Output the (X, Y) coordinate of the center of the cell containing the given text.  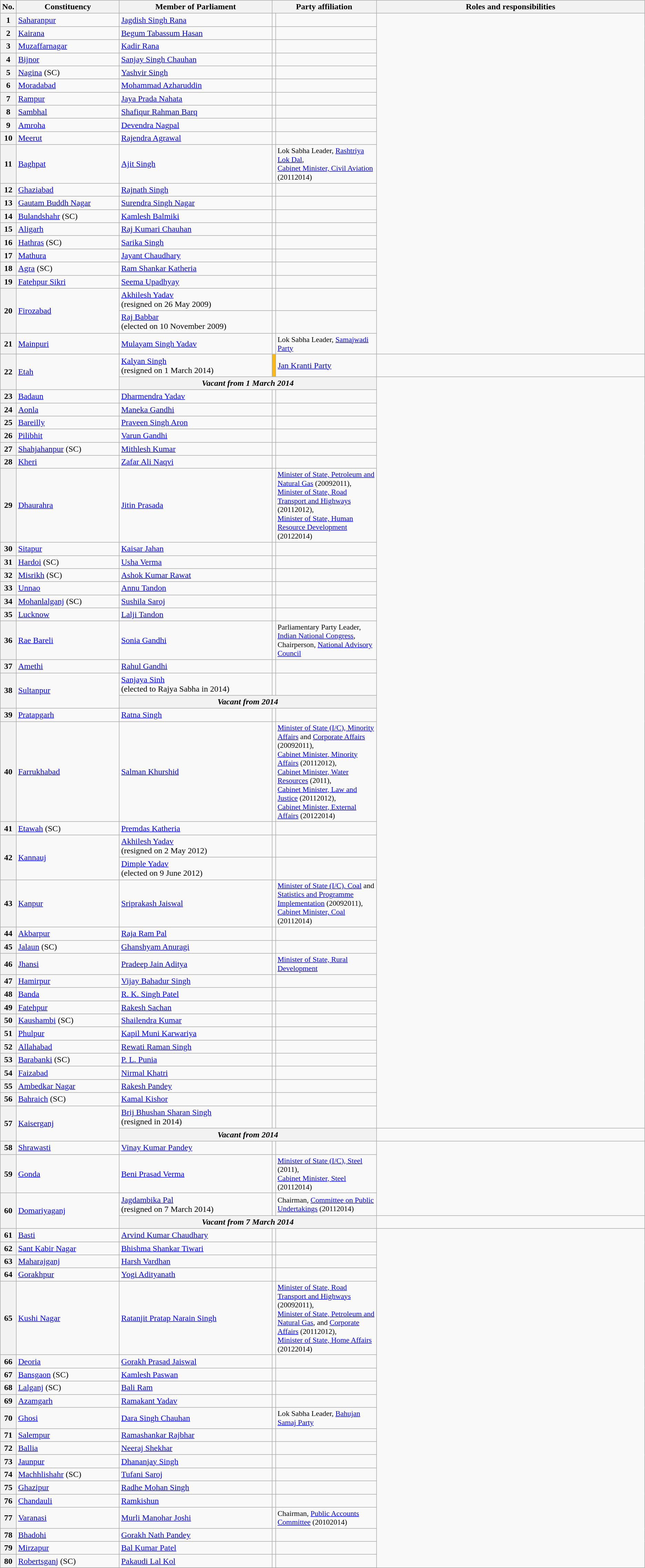
Ajit Singh (196, 164)
Vacant from 7 March 2014 (248, 1222)
Beni Prasad Verma (196, 1174)
Begum Tabassum Hasan (196, 33)
Member of Parliament (196, 7)
2 (8, 33)
Sanjay Singh Chauhan (196, 59)
Raj Babbar(elected on 10 November 2009) (196, 322)
Basti (68, 1235)
Shrawasti (68, 1148)
Gorakhpur (68, 1275)
Gonda (68, 1174)
Ashok Kumar Rawat (196, 575)
Allahabad (68, 1047)
15 (8, 229)
Meerut (68, 138)
Amethi (68, 666)
Dharmendra Yadav (196, 396)
Pilibhit (68, 436)
Murli Manohar Joshi (196, 1518)
Rajendra Agrawal (196, 138)
43 (8, 904)
64 (8, 1275)
Bhishma Shankar Tiwari (196, 1248)
Jaya Prada Nahata (196, 99)
Sitapur (68, 549)
18 (8, 269)
52 (8, 1047)
Phulpur (68, 1034)
55 (8, 1086)
36 (8, 640)
Etawah (SC) (68, 828)
23 (8, 396)
13 (8, 203)
Ramashankar Rajbhar (196, 1435)
Hathras (SC) (68, 242)
41 (8, 828)
65 (8, 1318)
Kheri (68, 462)
Jagdish Singh Rana (196, 20)
Sant Kabir Nagar (68, 1248)
Salempur (68, 1435)
25 (8, 423)
Gautam Buddh Nagar (68, 203)
Kanpur (68, 904)
Machhlishahr (SC) (68, 1474)
53 (8, 1060)
Badaun (68, 396)
Zafar Ali Naqvi (196, 462)
Bali Ram (196, 1388)
Kalyan Singh(resigned on 1 March 2014) (196, 365)
Aonla (68, 409)
22 (8, 372)
Azamgarh (68, 1401)
Ballia (68, 1448)
Sriprakash Jaiswal (196, 904)
Rakesh Pandey (196, 1086)
Gorakh Nath Pandey (196, 1535)
58 (8, 1148)
30 (8, 549)
Jagdambika Pal(resigned on 7 March 2014) (196, 1204)
Rakesh Sachan (196, 1007)
Devendra Nagpal (196, 125)
14 (8, 216)
1 (8, 20)
Lok Sabha Leader, Rashtriya Lok Dal,Cabinet Minister, Civil Aviation (20112014) (326, 164)
67 (8, 1375)
Dhaurahra (68, 505)
38 (8, 691)
Ghazipur (68, 1487)
Shailendra Kumar (196, 1021)
Yogi Adityanath (196, 1275)
Sambhal (68, 112)
Mainpuri (68, 343)
39 (8, 715)
Kamlesh Balmiki (196, 216)
Saharanpur (68, 20)
69 (8, 1401)
Misrikh (SC) (68, 575)
Dhananjay Singh (196, 1461)
26 (8, 436)
Sanjaya Sinh(elected to Rajya Sabha in 2014) (196, 684)
62 (8, 1248)
Salman Khurshid (196, 772)
73 (8, 1461)
Baghpat (68, 164)
Ghosi (68, 1418)
Bahraich (SC) (68, 1099)
Harsh Vardhan (196, 1262)
19 (8, 282)
Rahul Gandhi (196, 666)
Vijay Bahadur Singh (196, 981)
12 (8, 190)
Lok Sabha Leader, Bahujan Samaj Party (326, 1418)
Seema Upadhyay (196, 282)
48 (8, 994)
Mohanlalganj (SC) (68, 601)
Jaunpur (68, 1461)
Sultanpur (68, 691)
Gorakh Prasad Jaiswal (196, 1361)
9 (8, 125)
Shafiqur Rahman Barq (196, 112)
16 (8, 242)
Ramakant Yadav (196, 1401)
17 (8, 255)
Kadir Rana (196, 46)
66 (8, 1361)
Mithlesh Kumar (196, 449)
77 (8, 1518)
Chandauli (68, 1501)
Bhadohi (68, 1535)
Muzaffarnagar (68, 46)
Mathura (68, 255)
60 (8, 1211)
Brij Bhushan Sharan Singh(resigned in 2014) (196, 1117)
42 (8, 857)
7 (8, 99)
Robertsganj (SC) (68, 1561)
Lalji Tandon (196, 614)
Bansgaon (SC) (68, 1375)
76 (8, 1501)
Rajnath Singh (196, 190)
Radhe Mohan Singh (196, 1487)
Rae Bareli (68, 640)
Constituency (68, 7)
21 (8, 343)
Firozabad (68, 311)
Hardoi (SC) (68, 562)
Arvind Kumar Chaudhary (196, 1235)
46 (8, 964)
Pradeep Jain Aditya (196, 964)
Jayant Chaudhary (196, 255)
Jalaun (SC) (68, 947)
74 (8, 1474)
Fatehpur Sikri (68, 282)
Mulayam Singh Yadav (196, 343)
Minister of State (I/C), Coal and Statistics and Programme Implementation (20092011),Cabinet Minister, Coal (20112014) (326, 904)
Ratanjit Pratap Narain Singh (196, 1318)
No. (8, 7)
Shahjahanpur (SC) (68, 449)
37 (8, 666)
6 (8, 86)
75 (8, 1487)
68 (8, 1388)
28 (8, 462)
Minister of State (I/C), Steel (2011),Cabinet Minister, Steel (20112014) (326, 1174)
Tufani Saroj (196, 1474)
Lok Sabha Leader, Samajwadi Party (326, 343)
Usha Verma (196, 562)
Varun Gandhi (196, 436)
Minister of State, Rural Development (326, 964)
Raj Kumari Chauhan (196, 229)
Akhilesh Yadav(resigned on 2 May 2012) (196, 846)
31 (8, 562)
Maneka Gandhi (196, 409)
Hamirpur (68, 981)
Bulandshahr (SC) (68, 216)
Amroha (68, 125)
Praveen Singh Aron (196, 423)
Nirmal Khatri (196, 1073)
Dimple Yadav(elected on 9 June 2012) (196, 868)
Lalganj (SC) (68, 1388)
Nagina (SC) (68, 72)
Agra (SC) (68, 269)
Sarika Singh (196, 242)
Etah (68, 372)
P. L. Punia (196, 1060)
Farrukhabad (68, 772)
Maharajganj (68, 1262)
32 (8, 575)
Kamal Kishor (196, 1099)
63 (8, 1262)
57 (8, 1123)
Lucknow (68, 614)
Jitin Prasada (196, 505)
72 (8, 1448)
33 (8, 588)
Kaiserganj (68, 1123)
Bal Kumar Patel (196, 1548)
Moradabad (68, 86)
Kaushambi (SC) (68, 1021)
Chairman, Public Accounts Committee (20102014) (326, 1518)
Sonia Gandhi (196, 640)
Kannauj (68, 857)
Ram Shankar Katheria (196, 269)
78 (8, 1535)
29 (8, 505)
Kapil Muni Karwariya (196, 1034)
Bijnor (68, 59)
27 (8, 449)
Kushi Nagar (68, 1318)
34 (8, 601)
49 (8, 1007)
24 (8, 409)
Jhansi (68, 964)
Barabanki (SC) (68, 1060)
Vacant from 1 March 2014 (248, 383)
10 (8, 138)
Deoria (68, 1361)
Pratapgarh (68, 715)
70 (8, 1418)
Ghanshyam Anuragi (196, 947)
Rewati Raman Singh (196, 1047)
Yashvir Singh (196, 72)
Mohammad Azharuddin (196, 86)
Ratna Singh (196, 715)
Party affiliation (324, 7)
44 (8, 934)
45 (8, 947)
35 (8, 614)
Ambedkar Nagar (68, 1086)
Dara Singh Chauhan (196, 1418)
Kaisar Jahan (196, 549)
Banda (68, 994)
Fatehpur (68, 1007)
Aligarh (68, 229)
71 (8, 1435)
Kamlesh Paswan (196, 1375)
47 (8, 981)
Ghaziabad (68, 190)
61 (8, 1235)
4 (8, 59)
8 (8, 112)
Raja Ram Pal (196, 934)
79 (8, 1548)
Varanasi (68, 1518)
50 (8, 1021)
Chairman, Committee on Public Undertakings (20112014) (326, 1204)
11 (8, 164)
80 (8, 1561)
3 (8, 46)
Domariyaganj (68, 1211)
51 (8, 1034)
Unnao (68, 588)
54 (8, 1073)
Parliamentary Party Leader, Indian National Congress,Chairperson, National Advisory Council (326, 640)
R. K. Singh Patel (196, 994)
Faizabad (68, 1073)
5 (8, 72)
56 (8, 1099)
Rampur (68, 99)
Premdas Katheria (196, 828)
Mirzapur (68, 1548)
Pakaudi Lal Kol (196, 1561)
Akbarpur (68, 934)
Bareilly (68, 423)
59 (8, 1174)
Surendra Singh Nagar (196, 203)
Akhilesh Yadav(resigned on 26 May 2009) (196, 299)
Neeraj Shekhar (196, 1448)
Kairana (68, 33)
Sushila Saroj (196, 601)
20 (8, 311)
40 (8, 772)
Ramkishun (196, 1501)
Annu Tandon (196, 588)
Vinay Kumar Pandey (196, 1148)
Jan Kranti Party (326, 365)
Roles and responsibilities (511, 7)
